For the text-containing cell, return its midpoint in [X, Y] coordinate format. 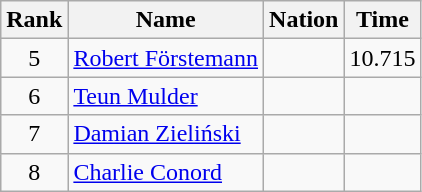
Teun Mulder [166, 96]
Damian Zieliński [166, 134]
Robert Förstemann [166, 58]
6 [34, 96]
8 [34, 172]
Nation [304, 20]
Time [382, 20]
Name [166, 20]
5 [34, 58]
Rank [34, 20]
7 [34, 134]
10.715 [382, 58]
Charlie Conord [166, 172]
